Determine the [x, y] coordinate at the center of the cell enclosing the given text.  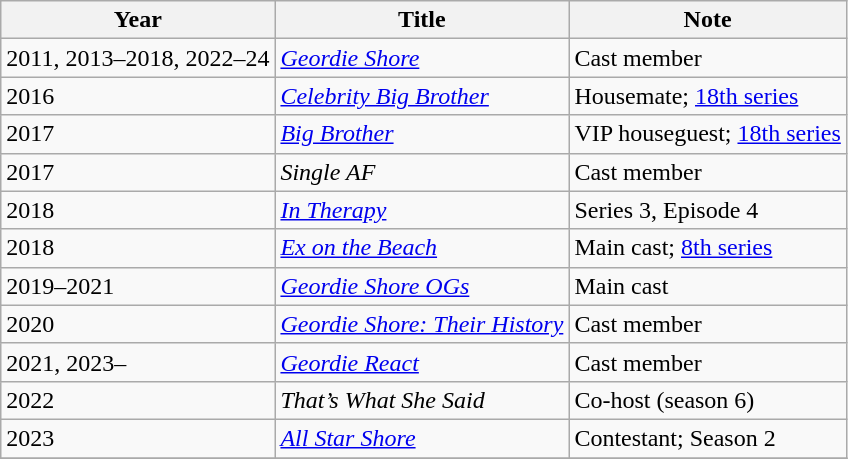
2022 [138, 400]
Co-host (season 6) [708, 400]
Main cast [708, 286]
All Star Shore [422, 438]
Geordie React [422, 362]
Note [708, 20]
Single AF [422, 172]
Contestant; Season 2 [708, 438]
VIP houseguest; 18th series [708, 134]
Geordie Shore: Their History [422, 324]
Celebrity Big Brother [422, 96]
Housemate; 18th series [708, 96]
2019–2021 [138, 286]
Year [138, 20]
Title [422, 20]
Ex on the Beach [422, 248]
That’s What She Said [422, 400]
Main cast; 8th series [708, 248]
Geordie Shore [422, 58]
2020 [138, 324]
Big Brother [422, 134]
2021, 2023– [138, 362]
Geordie Shore OGs [422, 286]
In Therapy [422, 210]
2011, 2013–2018, 2022–24 [138, 58]
Series 3, Episode 4 [708, 210]
2023 [138, 438]
2016 [138, 96]
